Find where the given text appears and provide that cell's center as [X, Y] coordinate. 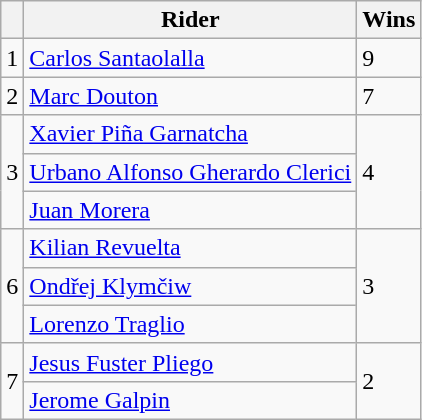
Ondřej Klymčiw [190, 286]
1 [12, 58]
Lorenzo Traglio [190, 324]
4 [389, 172]
Urbano Alfonso Gherardo Clerici [190, 172]
Wins [389, 20]
Jesus Fuster Pliego [190, 362]
9 [389, 58]
Marc Douton [190, 96]
Jerome Galpin [190, 400]
Kilian Revuelta [190, 248]
6 [12, 286]
Rider [190, 20]
Xavier Piña Garnatcha [190, 134]
Carlos Santaolalla [190, 58]
Juan Morera [190, 210]
